Extract the [x, y] coordinate from the center of the cell holding the provided text.  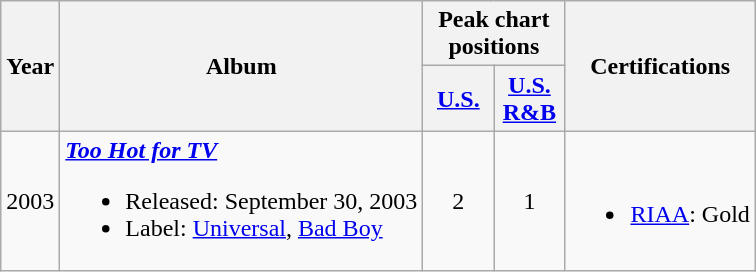
U.S. [458, 98]
Certifications [660, 66]
Too Hot for TVReleased: September 30, 2003Label: Universal, Bad Boy [242, 201]
1 [530, 201]
2 [458, 201]
RIAA: Gold [660, 201]
U.S. R&B [530, 98]
Year [30, 66]
Album [242, 66]
2003 [30, 201]
Peak chart positions [494, 34]
